Extract the [x, y] coordinate from the center of the cell holding the provided text.  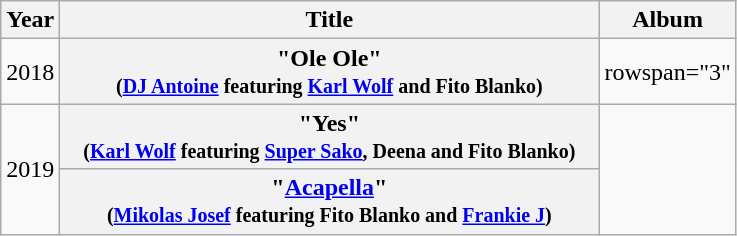
2018 [30, 72]
rowspan="3" [668, 72]
"Acapella"(Mikolas Josef featuring Fito Blanko and Frankie J) [330, 202]
Album [668, 20]
Title [330, 20]
Year [30, 20]
"Ole Ole"(DJ Antoine featuring Karl Wolf and Fito Blanko) [330, 72]
"Yes"(Karl Wolf featuring Super Sako, Deena and Fito Blanko) [330, 136]
2019 [30, 169]
